Return the [x, y] coordinate for the center point of the cell that contains the specified text.  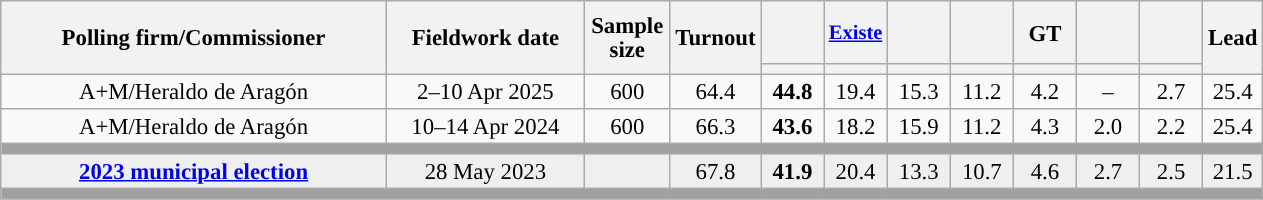
43.6 [792, 126]
21.5 [1233, 172]
Fieldwork date [485, 38]
66.3 [716, 126]
Existe [856, 32]
– [1108, 92]
67.8 [716, 172]
10.7 [982, 172]
4.2 [1044, 92]
2.2 [1172, 126]
Polling firm/Commissioner [194, 38]
28 May 2023 [485, 172]
4.3 [1044, 126]
4.6 [1044, 172]
10–14 Apr 2024 [485, 126]
18.2 [856, 126]
Turnout [716, 38]
2–10 Apr 2025 [485, 92]
Sample size [627, 38]
Lead [1233, 38]
41.9 [792, 172]
15.9 [918, 126]
2.5 [1172, 172]
2023 municipal election [194, 172]
15.3 [918, 92]
GT [1044, 32]
13.3 [918, 172]
44.8 [792, 92]
64.4 [716, 92]
20.4 [856, 172]
19.4 [856, 92]
2.0 [1108, 126]
